Determine the [X, Y] coordinate at the center of the cell enclosing the given text.  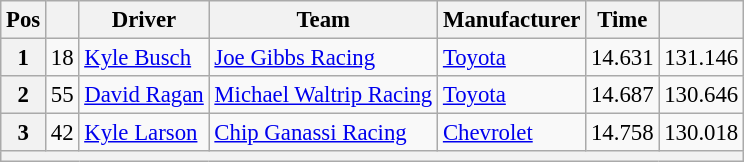
Michael Waltrip Racing [324, 95]
131.146 [702, 58]
3 [24, 133]
Manufacturer [512, 20]
14.631 [622, 58]
18 [62, 58]
Pos [24, 20]
14.687 [622, 95]
14.758 [622, 133]
Kyle Larson [144, 133]
2 [24, 95]
55 [62, 95]
David Ragan [144, 95]
130.018 [702, 133]
Chevrolet [512, 133]
Time [622, 20]
Driver [144, 20]
130.646 [702, 95]
Chip Ganassi Racing [324, 133]
1 [24, 58]
42 [62, 133]
Team [324, 20]
Kyle Busch [144, 58]
Joe Gibbs Racing [324, 58]
